Extract the (X, Y) coordinate from the center of the cell holding the provided text.  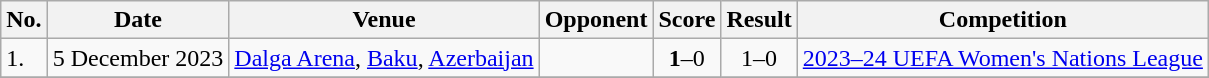
Venue (384, 20)
2023–24 UEFA Women's Nations League (1002, 58)
1. (24, 58)
5 December 2023 (138, 58)
No. (24, 20)
Dalga Arena, Baku, Azerbaijan (384, 58)
Opponent (596, 20)
Result (759, 20)
Date (138, 20)
Score (687, 20)
Competition (1002, 20)
